Pinpoint the cell where the given text exists, returning its [x, y] midpoint coordinate. 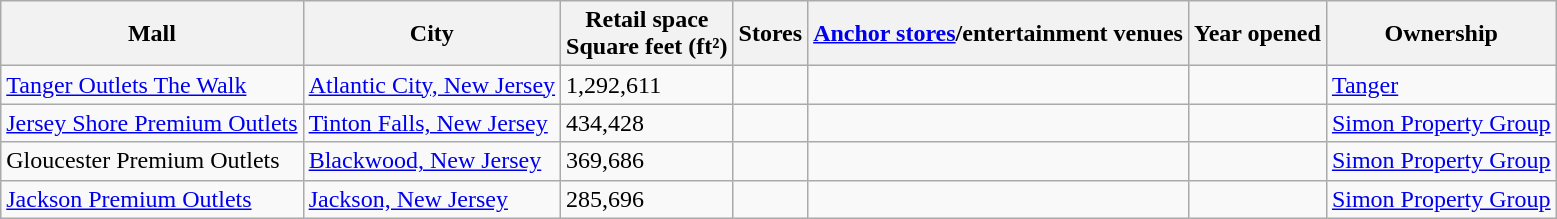
Stores [770, 34]
Mall [152, 34]
Tinton Falls, New Jersey [432, 123]
369,686 [647, 161]
Atlantic City, New Jersey [432, 85]
Jackson, New Jersey [432, 199]
Jackson Premium Outlets [152, 199]
Year opened [1257, 34]
285,696 [647, 199]
Ownership [1441, 34]
Gloucester Premium Outlets [152, 161]
Jersey Shore Premium Outlets [152, 123]
Blackwood, New Jersey [432, 161]
Retail spaceSquare feet (ft²) [647, 34]
1,292,611 [647, 85]
Anchor stores/entertainment venues [998, 34]
City [432, 34]
434,428 [647, 123]
Tanger Outlets The Walk [152, 85]
Tanger [1441, 85]
